Detect which cell encompasses the target text, then output its [X, Y] center coordinate. 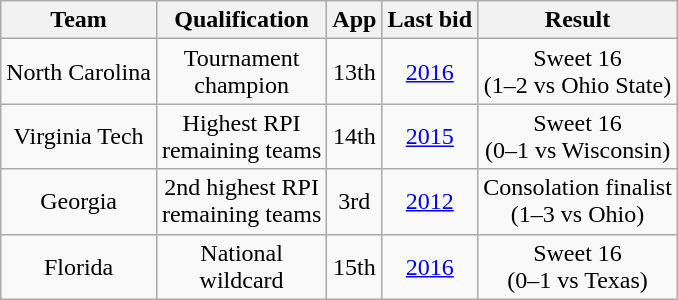
Result [578, 20]
Nationalwildcard [241, 266]
Sweet 16(0–1 vs Wisconsin) [578, 136]
15th [354, 266]
Virginia Tech [79, 136]
App [354, 20]
Qualification [241, 20]
Highest RPIremaining teams [241, 136]
3rd [354, 202]
2012 [430, 202]
Sweet 16(1–2 vs Ohio State) [578, 72]
2nd highest RPIremaining teams [241, 202]
Sweet 16(0–1 vs Texas) [578, 266]
North Carolina [79, 72]
2015 [430, 136]
14th [354, 136]
Team [79, 20]
13th [354, 72]
Consolation finalist(1–3 vs Ohio) [578, 202]
Tournamentchampion [241, 72]
Georgia [79, 202]
Last bid [430, 20]
Florida [79, 266]
